Capture the cell that displays the provided text and extract its (x, y) central coordinate. 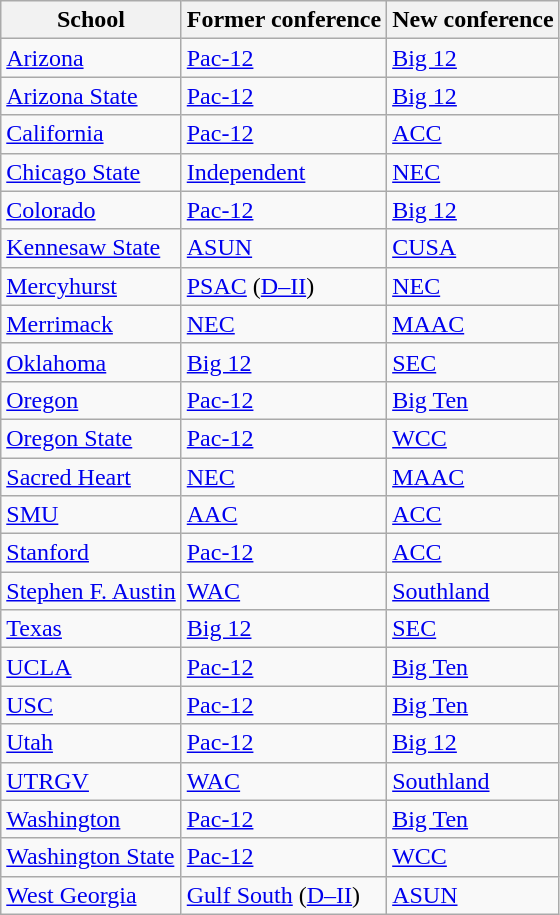
Mercyhurst (91, 286)
Washington State (91, 857)
School (91, 20)
California (91, 134)
Independent (284, 172)
Washington (91, 819)
Stephen F. Austin (91, 591)
New conference (474, 20)
CUSA (474, 248)
Arizona State (91, 96)
UTRGV (91, 781)
Colorado (91, 210)
Arizona (91, 58)
West Georgia (91, 895)
Texas (91, 629)
PSAC (D–II) (284, 286)
Utah (91, 743)
Gulf South (D–II) (284, 895)
Stanford (91, 553)
Oregon (91, 400)
Oklahoma (91, 362)
UCLA (91, 667)
Sacred Heart (91, 477)
Former conference (284, 20)
SMU (91, 515)
Oregon State (91, 438)
USC (91, 705)
AAC (284, 515)
Chicago State (91, 172)
Kennesaw State (91, 248)
Merrimack (91, 324)
